Provide the (X, Y) coordinate of the cell's center where the given text is located.  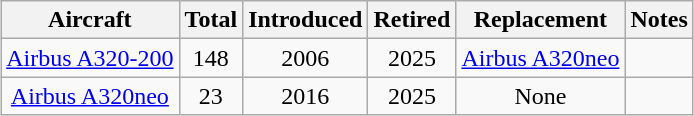
Total (211, 20)
None (540, 96)
Replacement (540, 20)
2016 (306, 96)
148 (211, 58)
Airbus A320-200 (90, 58)
23 (211, 96)
Notes (659, 20)
Aircraft (90, 20)
Retired (412, 20)
Introduced (306, 20)
2006 (306, 58)
